Pinpoint the cell where the given text exists, returning its (X, Y) midpoint coordinate. 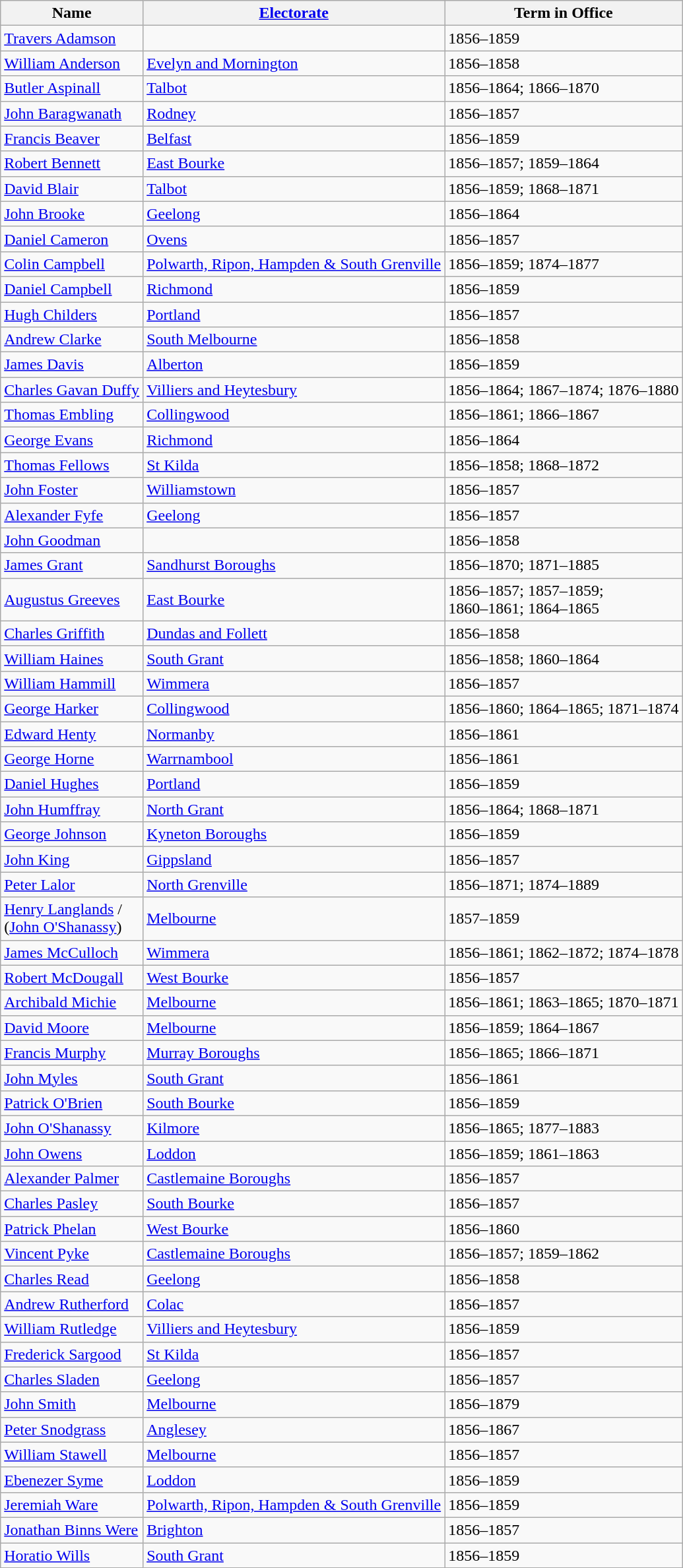
Andrew Clarke (72, 340)
John Owens (72, 1154)
Frederick Sargood (72, 1354)
Thomas Embling (72, 415)
1856–1864; 1867–1874; 1876–1880 (564, 390)
Edward Henty (72, 734)
William Haines (72, 658)
Horatio Wills (72, 1555)
George Harker (72, 708)
Gippsland (294, 860)
James McCulloch (72, 953)
John Foster (72, 490)
John Goodman (72, 540)
Robert McDougall (72, 978)
Daniel Cameron (72, 239)
Travers Adamson (72, 38)
Butler Aspinall (72, 88)
1856–1857; 1857–1859;1860–1861; 1864–1865 (564, 599)
1856–1861; 1866–1867 (564, 415)
North Grant (294, 809)
Ovens (294, 239)
Francis Beaver (72, 139)
John Brooke (72, 214)
Charles Read (72, 1279)
Warrnambool (294, 759)
1856–1879 (564, 1404)
Augustus Greeves (72, 599)
Alexander Fyfe (72, 515)
1856–1860; 1864–1865; 1871–1874 (564, 708)
Andrew Rutherford (72, 1304)
Kyneton Boroughs (294, 834)
Rodney (294, 113)
1856–1861; 1862–1872; 1874–1878 (564, 953)
Hugh Childers (72, 315)
Alexander Palmer (72, 1179)
1856–1870; 1871–1885 (564, 565)
1856–1867 (564, 1429)
North Grenville (294, 885)
David Moore (72, 1028)
John Humffray (72, 809)
1857–1859 (564, 918)
John King (72, 860)
Williamstown (294, 490)
Peter Snodgrass (72, 1429)
Murray Boroughs (294, 1053)
1856–1861; 1863–1865; 1870–1871 (564, 1003)
South Melbourne (294, 340)
1856–1864; 1868–1871 (564, 809)
Ebenezer Syme (72, 1480)
1856–1857; 1859–1864 (564, 164)
Electorate (294, 13)
Term in Office (564, 13)
Belfast (294, 139)
Brighton (294, 1530)
George Johnson (72, 834)
George Evans (72, 440)
Jeremiah Ware (72, 1505)
Evelyn and Mornington (294, 63)
William Anderson (72, 63)
1856–1864; 1866–1870 (564, 88)
Thomas Fellows (72, 465)
1856–1858; 1860–1864 (564, 658)
James Grant (72, 565)
William Stawell (72, 1455)
Sandhurst Boroughs (294, 565)
John O'Shanassy (72, 1128)
1856–1859; 1864–1867 (564, 1028)
Charles Griffith (72, 633)
Charles Sladen (72, 1379)
Francis Murphy (72, 1053)
Daniel Campbell (72, 289)
Robert Bennett (72, 164)
Kilmore (294, 1128)
Charles Pasley (72, 1204)
Normanby (294, 734)
William Hammill (72, 683)
1856–1860 (564, 1229)
1856–1859; 1874–1877 (564, 264)
1856–1859; 1861–1863 (564, 1154)
John Myles (72, 1078)
Daniel Hughes (72, 784)
1856–1865; 1877–1883 (564, 1128)
Anglesey (294, 1429)
David Blair (72, 189)
James Davis (72, 365)
1856–1859; 1868–1871 (564, 189)
1856–1858; 1868–1872 (564, 465)
John Baragwanath (72, 113)
Colin Campbell (72, 264)
Jonathan Binns Were (72, 1530)
1856–1865; 1866–1871 (564, 1053)
Henry Langlands /(John O'Shanassy) (72, 918)
1856–1871; 1874–1889 (564, 885)
Patrick O'Brien (72, 1103)
Dundas and Follett (294, 633)
John Smith (72, 1404)
Charles Gavan Duffy (72, 390)
Peter Lalor (72, 885)
Vincent Pyke (72, 1254)
Name (72, 13)
George Horne (72, 759)
Patrick Phelan (72, 1229)
Colac (294, 1304)
Archibald Michie (72, 1003)
William Rutledge (72, 1329)
Alberton (294, 365)
1856–1857; 1859–1862 (564, 1254)
